Detect which cell encompasses the target text, then output its [X, Y] center coordinate. 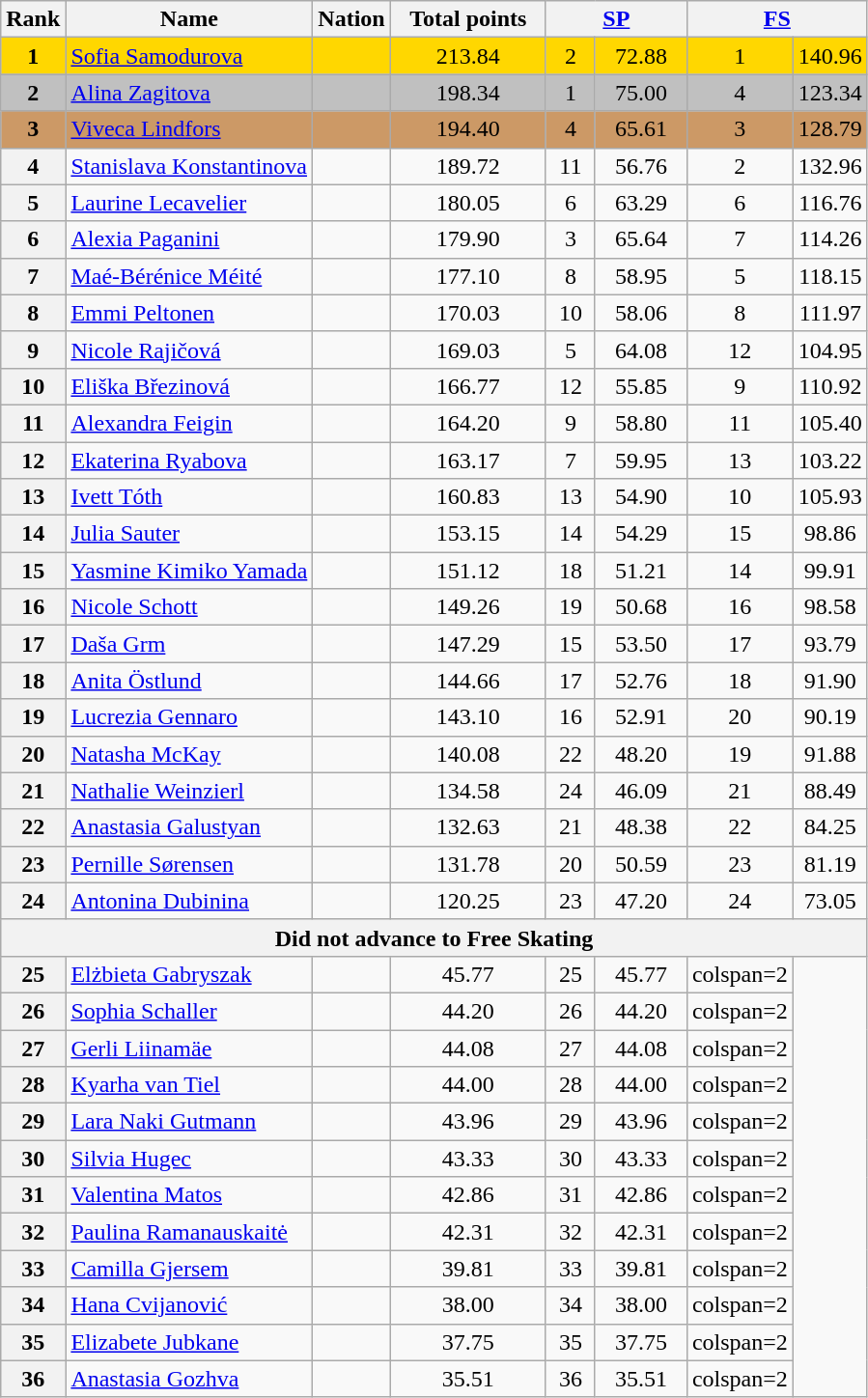
180.05 [467, 203]
134.58 [467, 791]
Camilla Gjersem [189, 1269]
Daša Grm [189, 644]
132.63 [467, 827]
Silvia Hugec [189, 1159]
90.19 [830, 717]
63.29 [641, 203]
Nicole Rajičová [189, 349]
Valentina Matos [189, 1195]
65.64 [641, 239]
189.72 [467, 166]
Elżbieta Gabryszak [189, 974]
140.08 [467, 754]
FS [776, 19]
50.68 [641, 607]
58.95 [641, 276]
131.78 [467, 864]
Laurine Lecavelier [189, 203]
153.15 [467, 534]
110.92 [830, 386]
103.22 [830, 461]
114.26 [830, 239]
Gerli Liinamäe [189, 1048]
52.76 [641, 681]
198.34 [467, 93]
75.00 [641, 93]
105.93 [830, 497]
163.17 [467, 461]
164.20 [467, 423]
Natasha McKay [189, 754]
48.20 [641, 754]
73.05 [830, 901]
Nation [351, 19]
52.91 [641, 717]
147.29 [467, 644]
53.50 [641, 644]
91.90 [830, 681]
SP [616, 19]
47.20 [641, 901]
48.38 [641, 827]
169.03 [467, 349]
Maé-Bérénice Méité [189, 276]
99.91 [830, 571]
56.76 [641, 166]
Lucrezia Gennaro [189, 717]
Anita Östlund [189, 681]
149.26 [467, 607]
46.09 [641, 791]
Julia Sauter [189, 534]
120.25 [467, 901]
58.80 [641, 423]
93.79 [830, 644]
Lara Naki Gutmann [189, 1122]
111.97 [830, 313]
Nathalie Weinzierl [189, 791]
118.15 [830, 276]
Kyarha van Tiel [189, 1085]
72.88 [641, 56]
144.66 [467, 681]
Viveca Lindfors [189, 129]
Did not advance to Free Skating [434, 937]
140.96 [830, 56]
Sofia Samodurova [189, 56]
Elizabete Jubkane [189, 1342]
54.90 [641, 497]
Stanislava Konstantinova [189, 166]
170.03 [467, 313]
213.84 [467, 56]
151.12 [467, 571]
105.40 [830, 423]
51.21 [641, 571]
Eliška Březinová [189, 386]
143.10 [467, 717]
Paulina Ramanauskaitė [189, 1232]
50.59 [641, 864]
Nicole Schott [189, 607]
Ivett Tóth [189, 497]
177.10 [467, 276]
Antonina Dubinina [189, 901]
Alexia Paganini [189, 239]
123.34 [830, 93]
Sophia Schaller [189, 1011]
65.61 [641, 129]
Pernille Sørensen [189, 864]
59.95 [641, 461]
Alina Zagitova [189, 93]
Alexandra Feigin [189, 423]
116.76 [830, 203]
Name [189, 19]
Rank [33, 19]
81.19 [830, 864]
91.88 [830, 754]
160.83 [467, 497]
104.95 [830, 349]
55.85 [641, 386]
194.40 [467, 129]
128.79 [830, 129]
98.58 [830, 607]
88.49 [830, 791]
166.77 [467, 386]
84.25 [830, 827]
54.29 [641, 534]
58.06 [641, 313]
Anastasia Galustyan [189, 827]
98.86 [830, 534]
Anastasia Gozhva [189, 1379]
Ekaterina Ryabova [189, 461]
Total points [467, 19]
Hana Cvijanović [189, 1305]
179.90 [467, 239]
64.08 [641, 349]
132.96 [830, 166]
Emmi Peltonen [189, 313]
Yasmine Kimiko Yamada [189, 571]
